Capture the cell that displays the provided text and extract its (x, y) central coordinate. 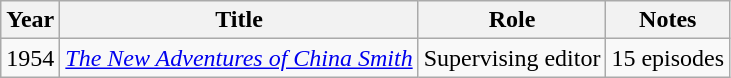
Notes (668, 20)
Year (30, 20)
Supervising editor (512, 58)
The New Adventures of China Smith (239, 58)
15 episodes (668, 58)
1954 (30, 58)
Role (512, 20)
Title (239, 20)
